From the cell containing the given text, extract its center point as [x, y] coordinate. 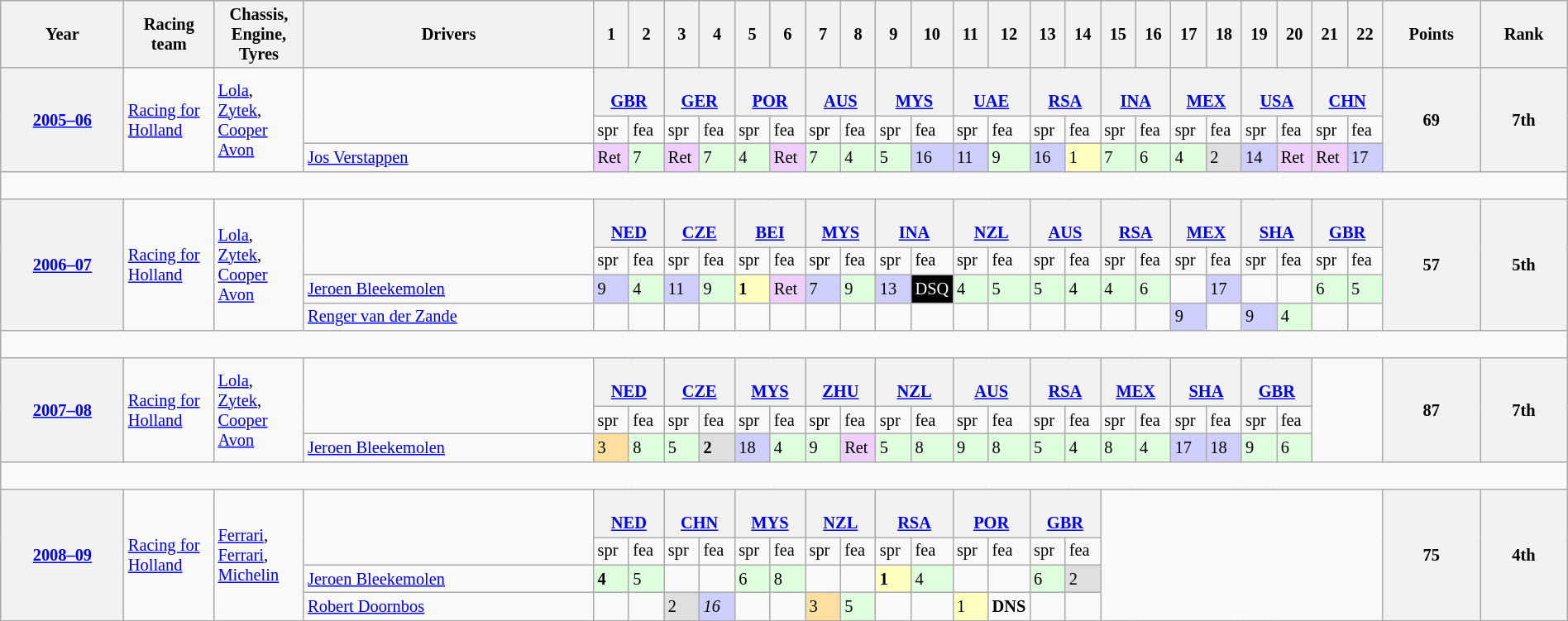
69 [1432, 119]
ZHU [840, 382]
Drivers [448, 34]
Renger van der Zande [448, 317]
87 [1432, 410]
Year [63, 34]
12 [1009, 34]
22 [1365, 34]
10 [932, 34]
Chassis,Engine,Tyres [260, 34]
57 [1432, 265]
DSQ [932, 289]
2008–09 [63, 556]
Rank [1524, 34]
2005–06 [63, 119]
USA [1277, 92]
UAE [991, 92]
2006–07 [63, 265]
Racingteam [169, 34]
Jos Verstappen [448, 157]
2007–08 [63, 410]
15 [1118, 34]
BEI [769, 223]
GER [700, 92]
21 [1330, 34]
DNS [1009, 606]
Ferrari,Ferrari,Michelin [260, 556]
20 [1295, 34]
Points [1432, 34]
75 [1432, 556]
Robert Doornbos [448, 606]
19 [1259, 34]
4th [1524, 556]
5th [1524, 265]
